Output the [x, y] coordinate of the center of the cell containing the given text.  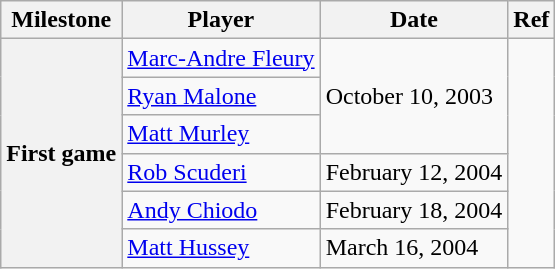
Ref [532, 20]
Matt Murley [221, 134]
Milestone [62, 20]
March 16, 2004 [414, 248]
First game [62, 153]
October 10, 2003 [414, 96]
February 18, 2004 [414, 210]
Rob Scuderi [221, 172]
February 12, 2004 [414, 172]
Marc-Andre Fleury [221, 58]
Matt Hussey [221, 248]
Player [221, 20]
Andy Chiodo [221, 210]
Date [414, 20]
Ryan Malone [221, 96]
